Locate the cell with the specified text and output its (X, Y) center coordinate. 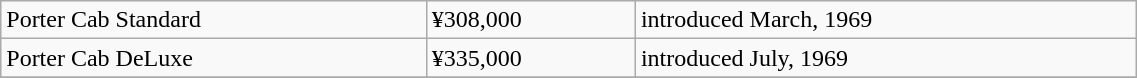
Porter Cab DeLuxe (214, 58)
¥335,000 (530, 58)
¥308,000 (530, 20)
introduced March, 1969 (886, 20)
Porter Cab Standard (214, 20)
introduced July, 1969 (886, 58)
